Return the (x, y) coordinate for the center point of the cell that contains the specified text.  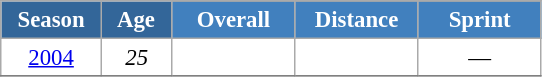
25 (136, 58)
Age (136, 20)
Distance (356, 20)
2004 (52, 58)
— (480, 58)
Sprint (480, 20)
Overall (234, 20)
Season (52, 20)
